Determine the (x, y) coordinate at the center of the cell enclosing the given text.  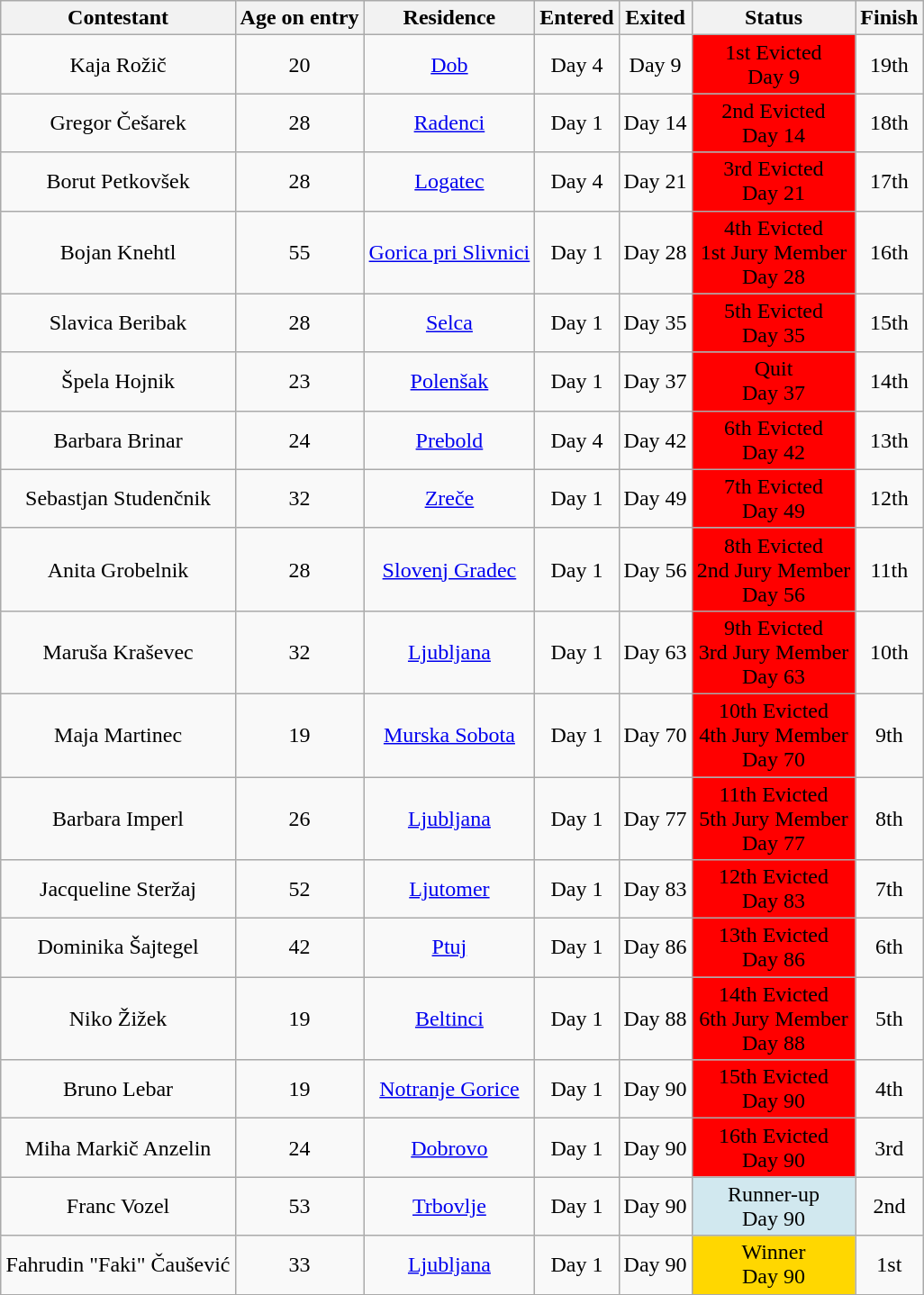
Jacqueline Steržaj (118, 890)
Slovenj Gradec (449, 569)
Residence (449, 18)
Polenšak (449, 382)
Dominika Šajtegel (118, 947)
33 (299, 1264)
Fahrudin "Faki" Čaušević (118, 1264)
Bruno Lebar (118, 1090)
Prebold (449, 439)
Entered (576, 18)
Day 9 (656, 65)
Niko Žižek (118, 1019)
QuitDay 37 (774, 382)
Barbara Imperl (118, 818)
Ptuj (449, 947)
Selca (449, 322)
11th Evicted5th Jury MemberDay 77 (774, 818)
53 (299, 1207)
52 (299, 890)
16th EvictedDay 90 (774, 1147)
7th EvictedDay 49 (774, 499)
Day 88 (656, 1019)
Exited (656, 18)
Barbara Brinar (118, 439)
Day 21 (656, 182)
Day 83 (656, 890)
4th (890, 1090)
Finish (890, 18)
9th Evicted3rd Jury MemberDay 63 (774, 652)
Day 77 (656, 818)
Gorica pri Slivnici (449, 252)
11th (890, 569)
7th (890, 890)
26 (299, 818)
10th (890, 652)
8th Evicted2nd Jury MemberDay 56 (774, 569)
Kaja Rožič (118, 65)
Miha Markič Anzelin (118, 1147)
Murska Sobota (449, 735)
Trbovlje (449, 1207)
Dob (449, 65)
12th (890, 499)
Ljutomer (449, 890)
Maruša Kraševec (118, 652)
Notranje Gorice (449, 1090)
Sebastjan Studenčnik (118, 499)
Zreče (449, 499)
5th EvictedDay 35 (774, 322)
14th (890, 382)
Day 86 (656, 947)
42 (299, 947)
2nd (890, 1207)
16th (890, 252)
12th EvictedDay 83 (774, 890)
Maja Martinec (118, 735)
4th Evicted1st Jury MemberDay 28 (774, 252)
1st (890, 1264)
Status (774, 18)
WinnerDay 90 (774, 1264)
5th (890, 1019)
Day 42 (656, 439)
Contestant (118, 18)
9th (890, 735)
17th (890, 182)
3rd (890, 1147)
13th (890, 439)
Bojan Knehtl (118, 252)
8th (890, 818)
Day 37 (656, 382)
Logatec (449, 182)
1st EvictedDay 9 (774, 65)
Anita Grobelnik (118, 569)
15th (890, 322)
Day 63 (656, 652)
15th EvictedDay 90 (774, 1090)
Day 35 (656, 322)
Borut Petkovšek (118, 182)
55 (299, 252)
Radenci (449, 122)
19th (890, 65)
Beltinci (449, 1019)
Day 14 (656, 122)
18th (890, 122)
2nd EvictedDay 14 (774, 122)
Franc Vozel (118, 1207)
10th Evicted4th Jury MemberDay 70 (774, 735)
6th (890, 947)
Slavica Beribak (118, 322)
13th EvictedDay 86 (774, 947)
Runner-upDay 90 (774, 1207)
Day 70 (656, 735)
Age on entry (299, 18)
Day 49 (656, 499)
Špela Hojnik (118, 382)
14th Evicted6th Jury MemberDay 88 (774, 1019)
3rd EvictedDay 21 (774, 182)
23 (299, 382)
6th EvictedDay 42 (774, 439)
Day 56 (656, 569)
20 (299, 65)
Day 28 (656, 252)
Dobrovo (449, 1147)
Gregor Češarek (118, 122)
